Return the (x, y) coordinate for the center point of the cell that contains the specified text.  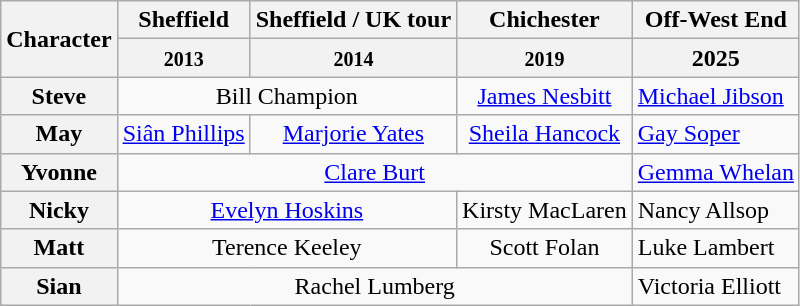
Scott Folan (545, 248)
2019 (545, 58)
Siân Phillips (184, 134)
Off-West End (716, 20)
James Nesbitt (545, 96)
Rachel Lumberg (374, 286)
Kirsty MacLaren (545, 210)
Nancy Allsop (716, 210)
Evelyn Hoskins (286, 210)
Sheffield (184, 20)
Steve (59, 96)
Michael Jibson (716, 96)
Marjorie Yates (353, 134)
Gay Soper (716, 134)
Gemma Whelan (716, 172)
2014 (353, 58)
Victoria Elliott (716, 286)
Terence Keeley (286, 248)
May (59, 134)
Sian (59, 286)
Luke Lambert (716, 248)
Matt (59, 248)
Bill Champion (286, 96)
Character (59, 39)
Clare Burt (374, 172)
Yvonne (59, 172)
Nicky (59, 210)
2025 (716, 58)
Sheila Hancock (545, 134)
Sheffield / UK tour (353, 20)
2013 (184, 58)
Chichester (545, 20)
